Identify which cell holds the provided text, then report its [x, y] central coordinate. 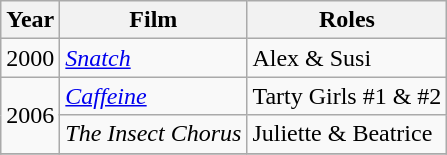
The Insect Chorus [154, 134]
Year [30, 20]
2006 [30, 115]
Snatch [154, 58]
Caffeine [154, 96]
Alex & Susi [347, 58]
2000 [30, 58]
Tarty Girls #1 & #2 [347, 96]
Roles [347, 20]
Film [154, 20]
Juliette & Beatrice [347, 134]
